Extract the (X, Y) coordinate from the center of the cell holding the provided text.  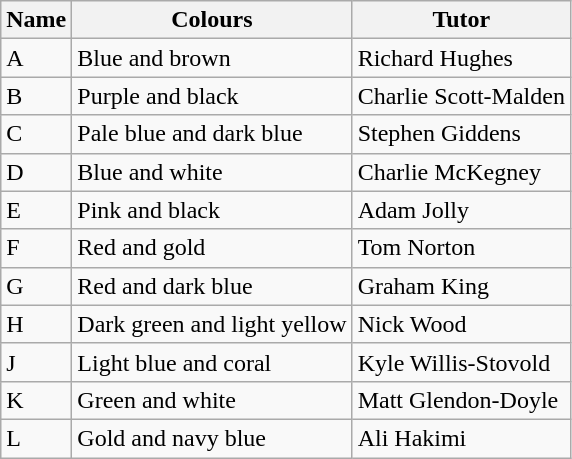
K (36, 400)
Purple and black (212, 96)
Kyle Willis-Stovold (461, 362)
J (36, 362)
F (36, 248)
Tutor (461, 20)
Matt Glendon-Doyle (461, 400)
Stephen Giddens (461, 134)
Green and white (212, 400)
Tom Norton (461, 248)
Gold and navy blue (212, 438)
H (36, 324)
Adam Jolly (461, 210)
Graham King (461, 286)
C (36, 134)
L (36, 438)
Blue and white (212, 172)
Blue and brown (212, 58)
A (36, 58)
Charlie Scott-Malden (461, 96)
G (36, 286)
Red and gold (212, 248)
Nick Wood (461, 324)
Charlie McKegney (461, 172)
Light blue and coral (212, 362)
Pale blue and dark blue (212, 134)
B (36, 96)
Dark green and light yellow (212, 324)
Name (36, 20)
Pink and black (212, 210)
D (36, 172)
Red and dark blue (212, 286)
Richard Hughes (461, 58)
E (36, 210)
Ali Hakimi (461, 438)
Colours (212, 20)
